Capture the cell that displays the provided text and extract its [X, Y] central coordinate. 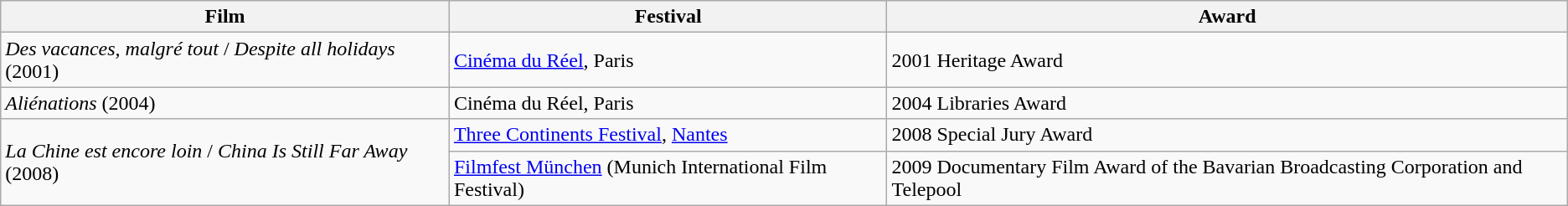
Festival [668, 17]
La Chine est encore loin / China Is Still Far Away (2008) [225, 162]
2008 Special Jury Award [1227, 135]
Three Continents Festival, Nantes [668, 135]
2004 Libraries Award [1227, 103]
2009 Documentary Film Award of the Bavarian Broadcasting Corporation and Telepool [1227, 178]
Award [1227, 17]
Aliénations (2004) [225, 103]
Des vacances, malgré tout / Despite all holidays (2001) [225, 60]
Film [225, 17]
2001 Heritage Award [1227, 60]
Filmfest München (Munich International Film Festival) [668, 178]
